Return [x, y] of the center of cell containing provided text 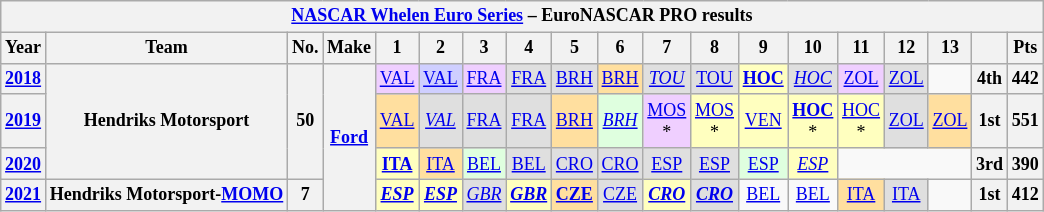
551 [1025, 121]
2021 [24, 194]
13 [950, 48]
4th [990, 78]
2018 [24, 78]
50 [306, 121]
Team [166, 48]
VEN [763, 121]
5 [575, 48]
412 [1025, 194]
442 [1025, 78]
3 [484, 48]
Ford [350, 136]
4 [529, 48]
2019 [24, 121]
6 [620, 48]
Hendriks Motorsport [166, 121]
No. [306, 48]
2 [440, 48]
Hendriks Motorsport-MOMO [166, 194]
2020 [24, 164]
Make [350, 48]
11 [862, 48]
390 [1025, 164]
3rd [990, 164]
Year [24, 48]
10 [813, 48]
1 [396, 48]
Pts [1025, 48]
NASCAR Whelen Euro Series – EuroNASCAR PRO results [522, 16]
9 [763, 48]
8 [715, 48]
12 [906, 48]
